Identify which cell holds the provided text, then report its (x, y) central coordinate. 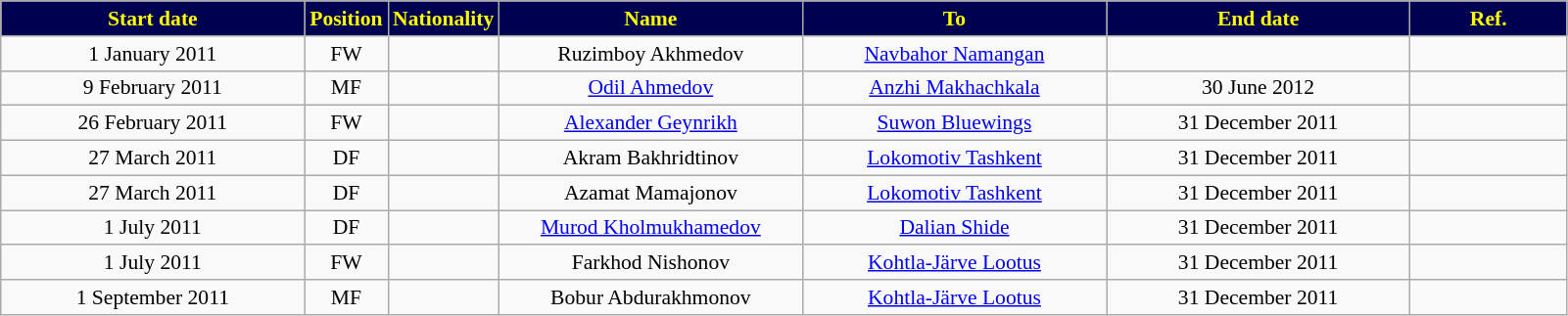
Murod Kholmukhamedov (650, 228)
Navbahor Namangan (954, 54)
Dalian Shide (954, 228)
Nationality (443, 19)
Position (347, 19)
1 January 2011 (153, 54)
Odil Ahmedov (650, 88)
Azamat Mamajonov (650, 193)
1 September 2011 (153, 297)
Bobur Abdurakhmonov (650, 297)
Alexander Geynrikh (650, 123)
Anzhi Makhachkala (954, 88)
26 February 2011 (153, 123)
Ruzimboy Akhmedov (650, 54)
9 February 2011 (153, 88)
Akram Bakhridtinov (650, 158)
Farkhod Nishonov (650, 263)
Start date (153, 19)
Ref. (1489, 19)
To (954, 19)
End date (1259, 19)
30 June 2012 (1259, 88)
Suwon Bluewings (954, 123)
Name (650, 19)
